Detect which cell encompasses the target text, then output its (x, y) center coordinate. 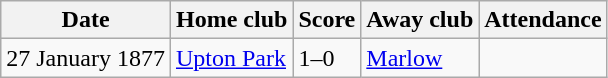
Score (327, 20)
Home club (231, 20)
Marlow (420, 58)
27 January 1877 (86, 58)
Date (86, 20)
Attendance (543, 20)
1–0 (327, 58)
Away club (420, 20)
Upton Park (231, 58)
